Extract the (X, Y) coordinate from the center of the cell holding the provided text.  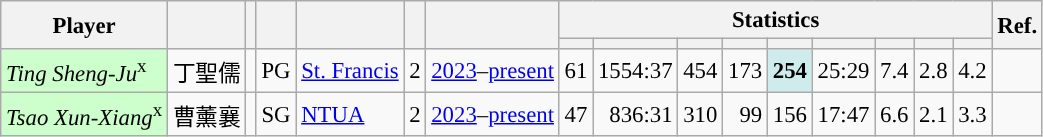
25:29 (844, 71)
99 (746, 115)
Player (84, 25)
4.2 (972, 71)
836:31 (636, 115)
PG (276, 71)
47 (576, 115)
丁聖儒 (206, 71)
61 (576, 71)
310 (700, 115)
SG (276, 115)
254 (790, 71)
7.4 (894, 71)
St. Francis (350, 71)
17:47 (844, 115)
Statistics (776, 20)
1554:37 (636, 71)
156 (790, 115)
曹薰襄 (206, 115)
Tsao Xun-Xiangx (84, 115)
3.3 (972, 115)
NTUA (350, 115)
2.1 (934, 115)
454 (700, 71)
6.6 (894, 115)
Ref. (1017, 25)
Ting Sheng-Jux (84, 71)
2.8 (934, 71)
173 (746, 71)
